Search for the cell housing the specified text and yield its (X, Y) center coordinate. 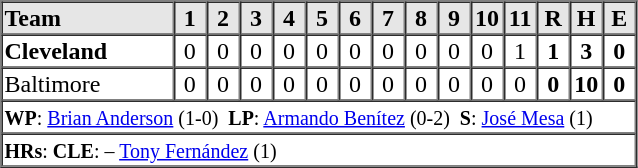
4 (288, 18)
2 (222, 18)
8 (422, 18)
Cleveland (88, 50)
Team (88, 18)
H (586, 18)
Baltimore (88, 84)
9 (454, 18)
WP: Brian Anderson (1-0) LP: Armando Benítez (0-2) S: José Mesa (1) (319, 116)
HRs: CLE: – Tony Fernández (1) (319, 150)
7 (388, 18)
R (554, 18)
5 (322, 18)
11 (520, 18)
6 (354, 18)
E (620, 18)
